Search for the cell housing the specified text and yield its (X, Y) center coordinate. 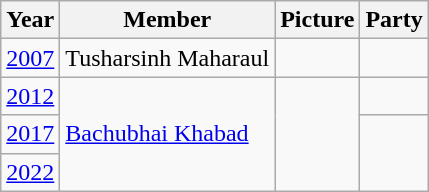
Year (30, 20)
Picture (318, 20)
Party (394, 20)
2017 (30, 134)
Tusharsinh Maharaul (168, 58)
2022 (30, 172)
Member (168, 20)
2012 (30, 96)
2007 (30, 58)
Bachubhai Khabad (168, 134)
